From the cell containing the given text, extract its center point as (X, Y) coordinate. 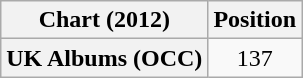
Chart (2012) (104, 20)
137 (255, 58)
UK Albums (OCC) (104, 58)
Position (255, 20)
